Find where the given text appears and provide that cell's center as [X, Y] coordinate. 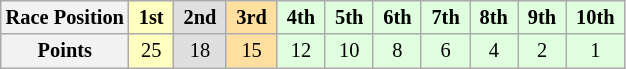
10th [595, 17]
4th [301, 17]
Points [65, 51]
8th [494, 17]
1st [152, 17]
7th [445, 17]
4 [494, 51]
Race Position [65, 17]
6 [445, 51]
25 [152, 51]
2 [542, 51]
1 [595, 51]
8 [397, 51]
6th [397, 17]
15 [251, 51]
9th [542, 17]
5th [349, 17]
12 [301, 51]
2nd [200, 17]
3rd [251, 17]
10 [349, 51]
18 [200, 51]
